Detect which cell encompasses the target text, then output its [X, Y] center coordinate. 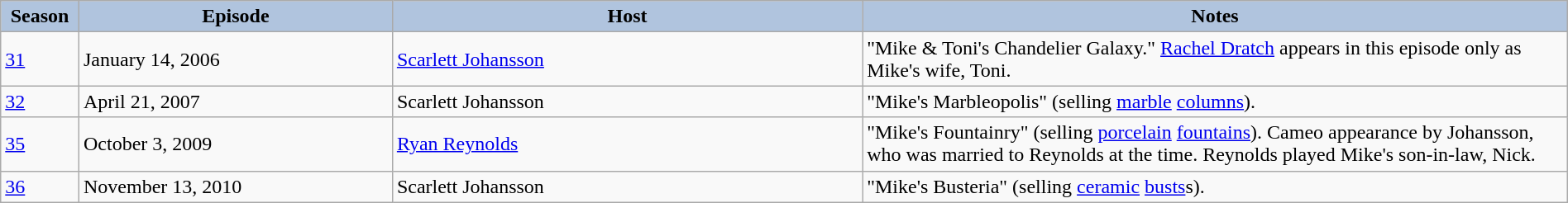
Episode [235, 17]
36 [40, 186]
"Mike & Toni's Chandelier Galaxy." Rachel Dratch appears in this episode only as Mike's wife, Toni. [1216, 59]
Ryan Reynolds [627, 144]
32 [40, 101]
November 13, 2010 [235, 186]
31 [40, 59]
Notes [1216, 17]
January 14, 2006 [235, 59]
April 21, 2007 [235, 101]
"Mike's Marbleopolis" (selling marble columns). [1216, 101]
Season [40, 17]
October 3, 2009 [235, 144]
"Mike's Busteria" (selling ceramic bustss). [1216, 186]
Host [627, 17]
35 [40, 144]
